Detect which cell encompasses the target text, then output its (X, Y) center coordinate. 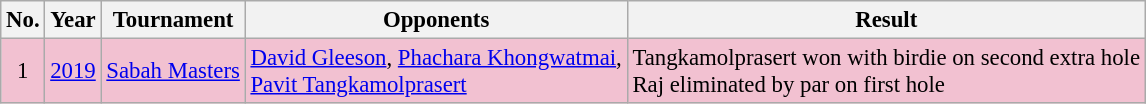
Sabah Masters (173, 72)
No. (23, 20)
David Gleeson, Phachara Khongwatmai, Pavit Tangkamolprasert (436, 72)
Year (73, 20)
1 (23, 72)
Result (886, 20)
Tangkamolprasert won with birdie on second extra holeRaj eliminated by par on first hole (886, 72)
2019 (73, 72)
Opponents (436, 20)
Tournament (173, 20)
